Determine the [x, y] coordinate at the center of the cell enclosing the given text.  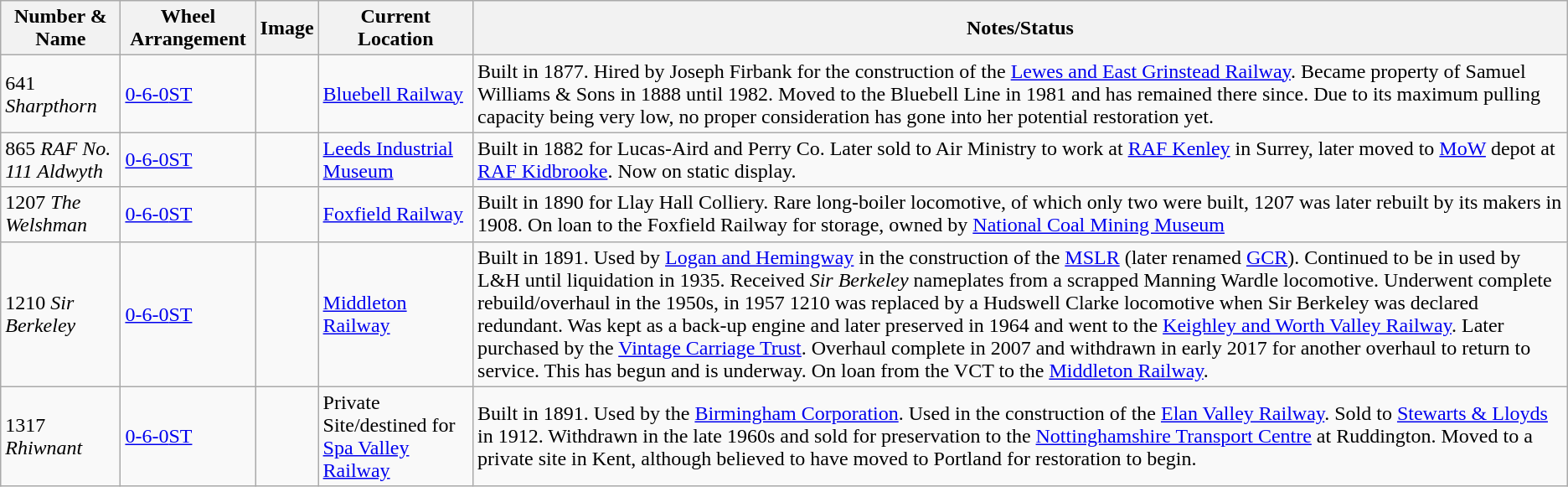
Current Location [395, 28]
1317 Rhiwnant [60, 436]
1210 Sir Berkeley [60, 313]
Number & Name [60, 28]
641 Sharpthorn [60, 94]
Wheel Arrangement [188, 28]
Notes/Status [1020, 28]
Image [286, 28]
Private Site/destined for Spa Valley Railway [395, 436]
Middleton Railway [395, 313]
Foxfield Railway [395, 215]
Leeds Industrial Museum [395, 159]
Bluebell Railway [395, 94]
865 RAF No. 111 Aldwyth [60, 159]
1207 The Welshman [60, 215]
